Extract the (x, y) coordinate from the center of the cell holding the provided text.  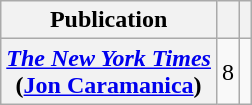
8 (228, 72)
Publication (109, 20)
The New York Times(Jon Caramanica) (109, 72)
